Scan for the cell matching the given text and deliver its (x, y) coordinate at center. 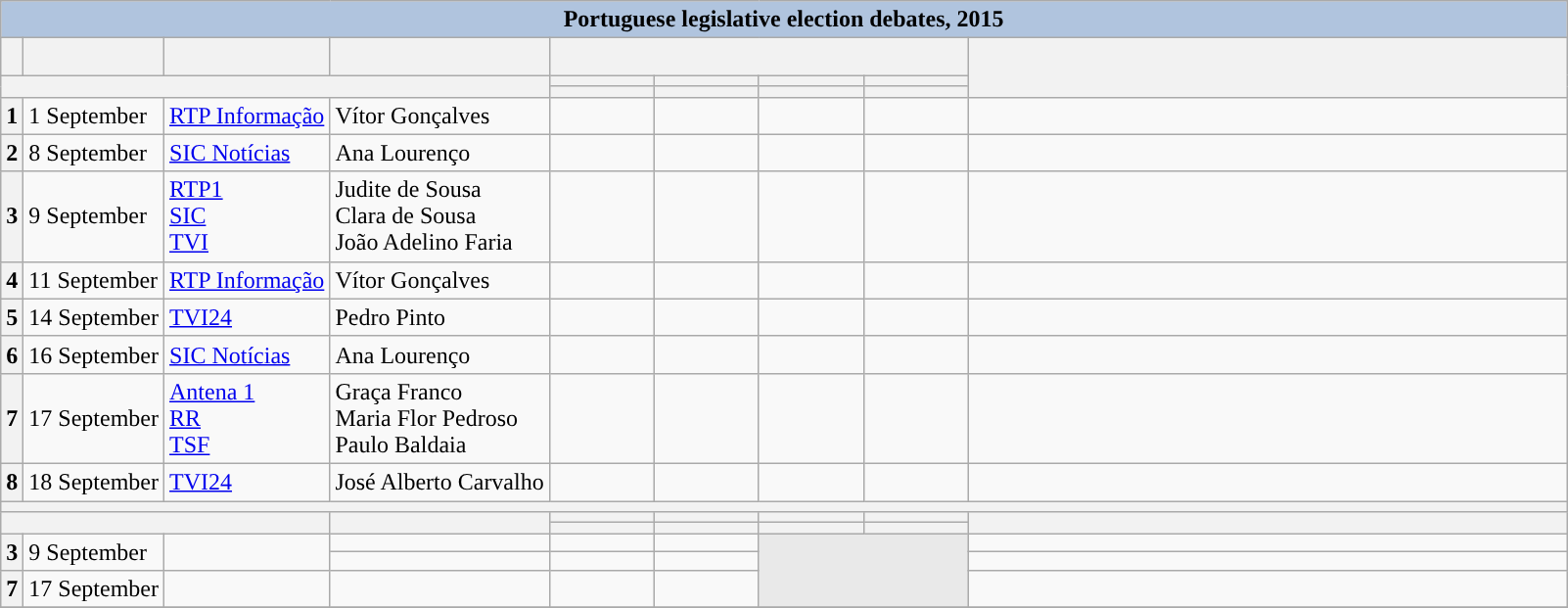
2 (12, 153)
Judite de SousaClara de SousaJoão Adelino Faria (439, 216)
1 (12, 116)
RTP1SICTVI (247, 216)
4 (12, 280)
5 (12, 317)
18 September (94, 482)
11 September (94, 280)
8 (12, 482)
Graça FrancoMaria Flor PedrosoPaulo Baldaia (439, 418)
José Alberto Carvalho (439, 482)
8 September (94, 153)
1 September (94, 116)
Pedro Pinto (439, 317)
Portuguese legislative election debates, 2015 (784, 20)
Antena 1RRTSF (247, 418)
14 September (94, 317)
16 September (94, 354)
6 (12, 354)
